Capture the cell that displays the provided text and extract its (X, Y) central coordinate. 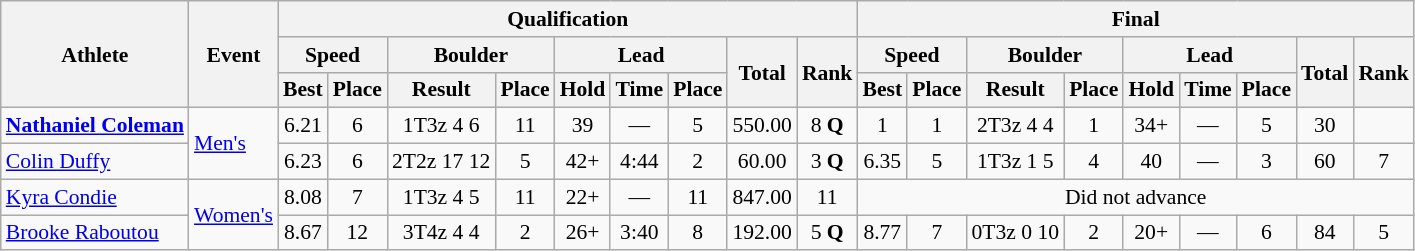
550.00 (762, 126)
3 (1266, 162)
Athlete (95, 54)
0T3z 0 10 (1015, 233)
6.35 (882, 162)
Brooke Raboutou (95, 233)
192.00 (762, 233)
2T2z 17 12 (441, 162)
60 (1324, 162)
42+ (583, 162)
8.08 (303, 197)
8 (698, 233)
4 (1094, 162)
4:44 (639, 162)
Men's (234, 144)
8.67 (303, 233)
3:40 (639, 233)
1T3z 1 5 (1015, 162)
Did not advance (1135, 197)
Qualification (568, 19)
3 Q (828, 162)
6.21 (303, 126)
60.00 (762, 162)
847.00 (762, 197)
6.23 (303, 162)
Event (234, 54)
8.77 (882, 233)
Final (1135, 19)
Colin Duffy (95, 162)
22+ (583, 197)
26+ (583, 233)
5 Q (828, 233)
34+ (1151, 126)
39 (583, 126)
1T3z 4 6 (441, 126)
84 (1324, 233)
Nathaniel Coleman (95, 126)
3T4z 4 4 (441, 233)
2T3z 4 4 (1015, 126)
12 (358, 233)
30 (1324, 126)
40 (1151, 162)
Kyra Condie (95, 197)
1T3z 4 5 (441, 197)
Women's (234, 214)
8 Q (828, 126)
20+ (1151, 233)
